Provide the (X, Y) coordinate of the cell's center where the given text is located.  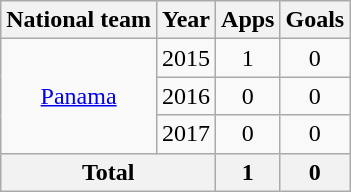
Total (108, 172)
Panama (79, 96)
2016 (186, 96)
Apps (248, 20)
National team (79, 20)
2017 (186, 134)
Goals (315, 20)
Year (186, 20)
2015 (186, 58)
